Return (X, Y) of the center of cell containing provided text 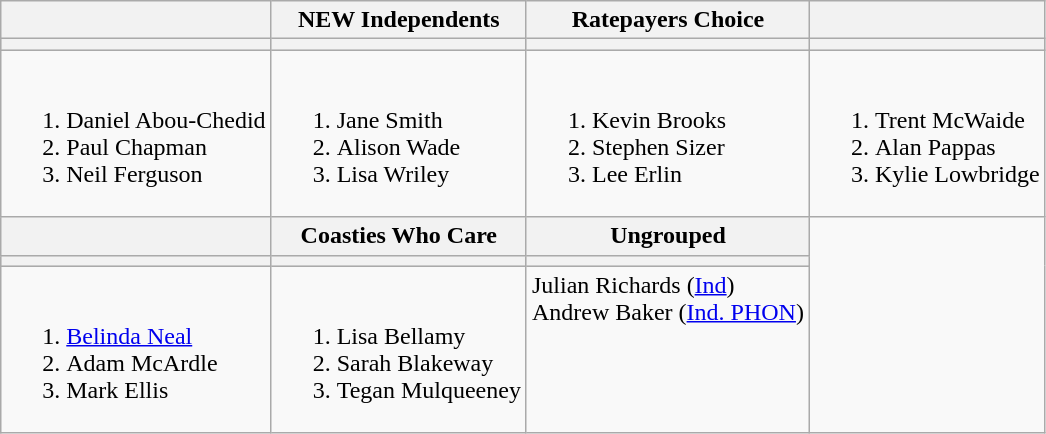
Ungrouped (668, 236)
Lisa BellamySarah BlakewayTegan Mulqueeney (398, 350)
Jane SmithAlison WadeLisa Wriley (398, 134)
Kevin BrooksStephen SizerLee Erlin (668, 134)
Ratepayers Choice (668, 20)
Trent McWaideAlan PappasKylie Lowbridge (927, 134)
Julian Richards (Ind) Andrew Baker (Ind. PHON) (668, 350)
NEW Independents (398, 20)
Coasties Who Care (398, 236)
Daniel Abou-ChedidPaul ChapmanNeil Ferguson (136, 134)
Belinda NealAdam McArdleMark Ellis (136, 350)
